Scan for the cell matching the given text and deliver its (x, y) coordinate at center. 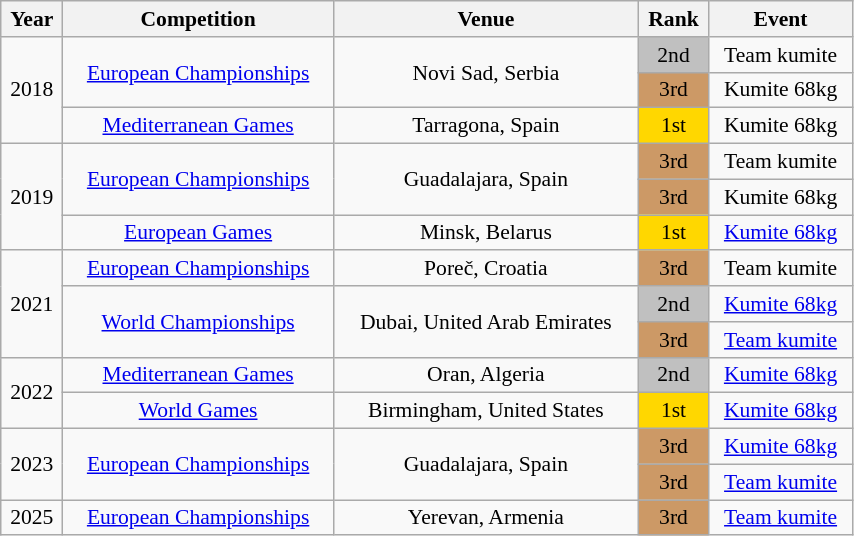
Event (781, 19)
Oran, Algeria (486, 375)
2018 (32, 90)
2021 (32, 304)
European Games (198, 233)
Year (32, 19)
2019 (32, 198)
World Championships (198, 322)
Birmingham, United States (486, 411)
Competition (198, 19)
Rank (673, 19)
Tarragona, Spain (486, 126)
Minsk, Belarus (486, 233)
World Games (198, 411)
2023 (32, 464)
Venue (486, 19)
Novi Sad, Serbia (486, 72)
2022 (32, 392)
Dubai, United Arab Emirates (486, 322)
2025 (32, 518)
Poreč, Croatia (486, 269)
Yerevan, Armenia (486, 518)
